Extract the [x, y] coordinate from the center of the cell holding the provided text.  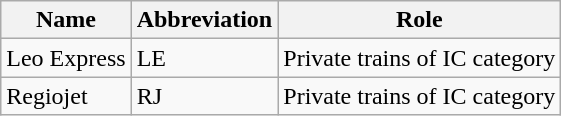
Name [66, 20]
RJ [204, 96]
Leo Express [66, 58]
Role [420, 20]
LE [204, 58]
Regiojet [66, 96]
Abbreviation [204, 20]
